Pinpoint the cell where the given text exists, returning its [X, Y] midpoint coordinate. 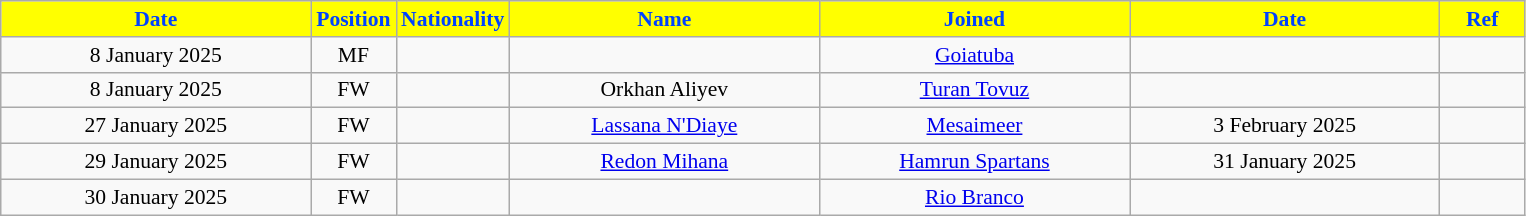
Redon Mihana [664, 162]
3 February 2025 [1285, 126]
Mesaimeer [974, 126]
Ref [1482, 19]
Nationality [452, 19]
Joined [974, 19]
Name [664, 19]
Orkhan Aliyev [664, 90]
Hamrun Spartans [974, 162]
MF [354, 55]
Turan Tovuz [974, 90]
29 January 2025 [156, 162]
Lassana N'Diaye [664, 126]
Position [354, 19]
Rio Branco [974, 197]
27 January 2025 [156, 126]
30 January 2025 [156, 197]
Goiatuba [974, 55]
31 January 2025 [1285, 162]
